From the cell containing the given text, extract its center point as (x, y) coordinate. 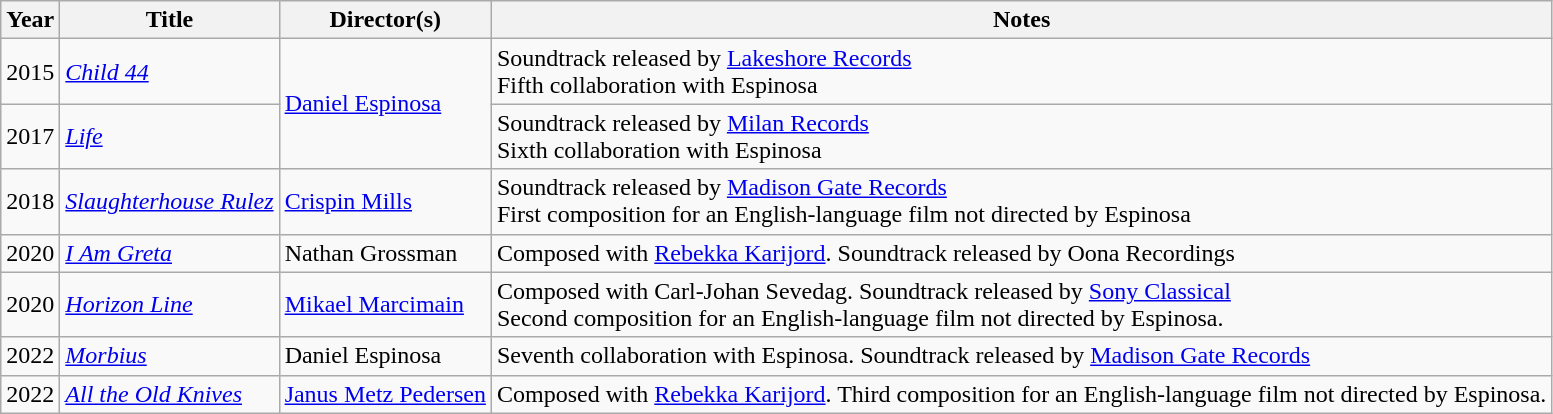
Title (170, 20)
Nathan Grossman (385, 253)
Composed with Carl-Johan Sevedag. Soundtrack released by Sony Classical Second composition for an English-language film not directed by Espinosa. (1021, 304)
Janus Metz Pedersen (385, 394)
Year (30, 20)
2018 (30, 202)
2017 (30, 136)
Mikael Marcimain (385, 304)
Life (170, 136)
Director(s) (385, 20)
Soundtrack released by Lakeshore RecordsFifth collaboration with Espinosa (1021, 72)
Soundtrack released by Milan RecordsSixth collaboration with Espinosa (1021, 136)
Horizon Line (170, 304)
Seventh collaboration with Espinosa. Soundtrack released by Madison Gate Records (1021, 356)
Notes (1021, 20)
Composed with Rebekka Karijord. Soundtrack released by Oona Recordings (1021, 253)
Composed with Rebekka Karijord. Third composition for an English-language film not directed by Espinosa. (1021, 394)
Child 44 (170, 72)
Soundtrack released by Madison Gate RecordsFirst composition for an English-language film not directed by Espinosa (1021, 202)
All the Old Knives (170, 394)
2015 (30, 72)
I Am Greta (170, 253)
Slaughterhouse Rulez (170, 202)
Morbius (170, 356)
Crispin Mills (385, 202)
